Return [X, Y] of the center of cell containing provided text 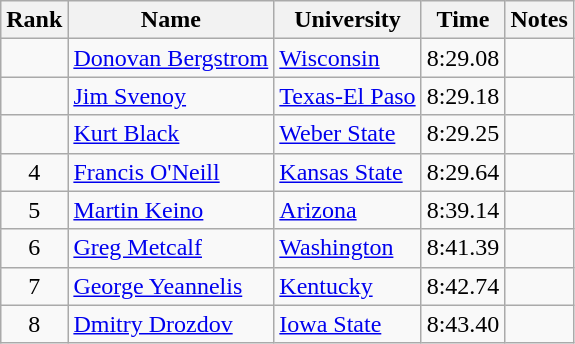
Kurt Black [171, 134]
8:29.64 [463, 172]
8:29.25 [463, 134]
7 [34, 286]
Kansas State [348, 172]
Texas-El Paso [348, 96]
Dmitry Drozdov [171, 324]
Donovan Bergstrom [171, 58]
Name [171, 20]
Wisconsin [348, 58]
Martin Keino [171, 210]
8:41.39 [463, 248]
Notes [539, 20]
8:43.40 [463, 324]
Francis O'Neill [171, 172]
6 [34, 248]
Washington [348, 248]
8:29.08 [463, 58]
Arizona [348, 210]
4 [34, 172]
Iowa State [348, 324]
5 [34, 210]
Time [463, 20]
University [348, 20]
8:29.18 [463, 96]
Kentucky [348, 286]
Jim Svenoy [171, 96]
Greg Metcalf [171, 248]
Weber State [348, 134]
Rank [34, 20]
8 [34, 324]
8:39.14 [463, 210]
8:42.74 [463, 286]
George Yeannelis [171, 286]
